From the cell containing the given text, extract its center point as (X, Y) coordinate. 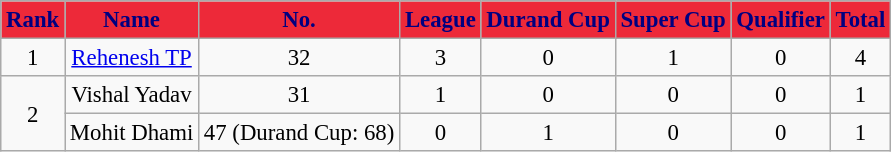
Qualifier (780, 20)
No. (300, 20)
32 (300, 58)
Durand Cup (548, 20)
Vishal Yadav (132, 95)
47 (Durand Cup: 68) (300, 133)
Mohit Dhami (132, 133)
3 (440, 58)
2 (33, 114)
4 (860, 58)
Rehenesh TP (132, 58)
League (440, 20)
Name (132, 20)
Rank (33, 20)
Total (860, 20)
31 (300, 95)
Super Cup (673, 20)
